Scan for the cell matching the given text and deliver its [X, Y] coordinate at center. 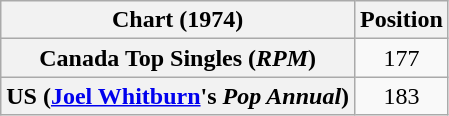
177 [402, 58]
Canada Top Singles (RPM) [178, 58]
Chart (1974) [178, 20]
183 [402, 96]
Position [402, 20]
US (Joel Whitburn's Pop Annual) [178, 96]
